From the cell containing the given text, extract its center point as [X, Y] coordinate. 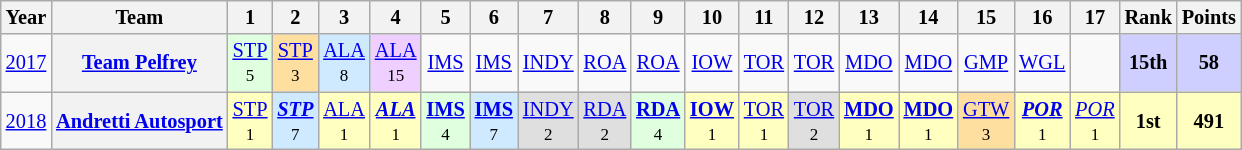
9 [658, 17]
STP1 [250, 121]
1 [250, 17]
15th [1148, 63]
2018 [26, 121]
Andretti Autosport [139, 121]
Team [139, 17]
491 [1209, 121]
2017 [26, 63]
8 [604, 17]
14 [929, 17]
GMP [986, 63]
6 [494, 17]
3 [344, 17]
IMS4 [445, 121]
10 [712, 17]
STP3 [295, 63]
Team Pelfrey [139, 63]
13 [869, 17]
15 [986, 17]
Points [1209, 17]
2 [295, 17]
STP7 [295, 121]
TOR2 [814, 121]
ALA8 [344, 63]
IMS7 [494, 121]
TOR1 [764, 121]
GTW3 [986, 121]
IOW [712, 63]
58 [1209, 63]
INDY2 [548, 121]
11 [764, 17]
RDA2 [604, 121]
IOW1 [712, 121]
4 [396, 17]
5 [445, 17]
12 [814, 17]
RDA4 [658, 121]
1st [1148, 121]
ALA15 [396, 63]
INDY [548, 63]
Rank [1148, 17]
7 [548, 17]
STP5 [250, 63]
17 [1094, 17]
16 [1042, 17]
Year [26, 17]
WGL [1042, 63]
